Return the (X, Y) coordinate for the center point of the cell that contains the specified text.  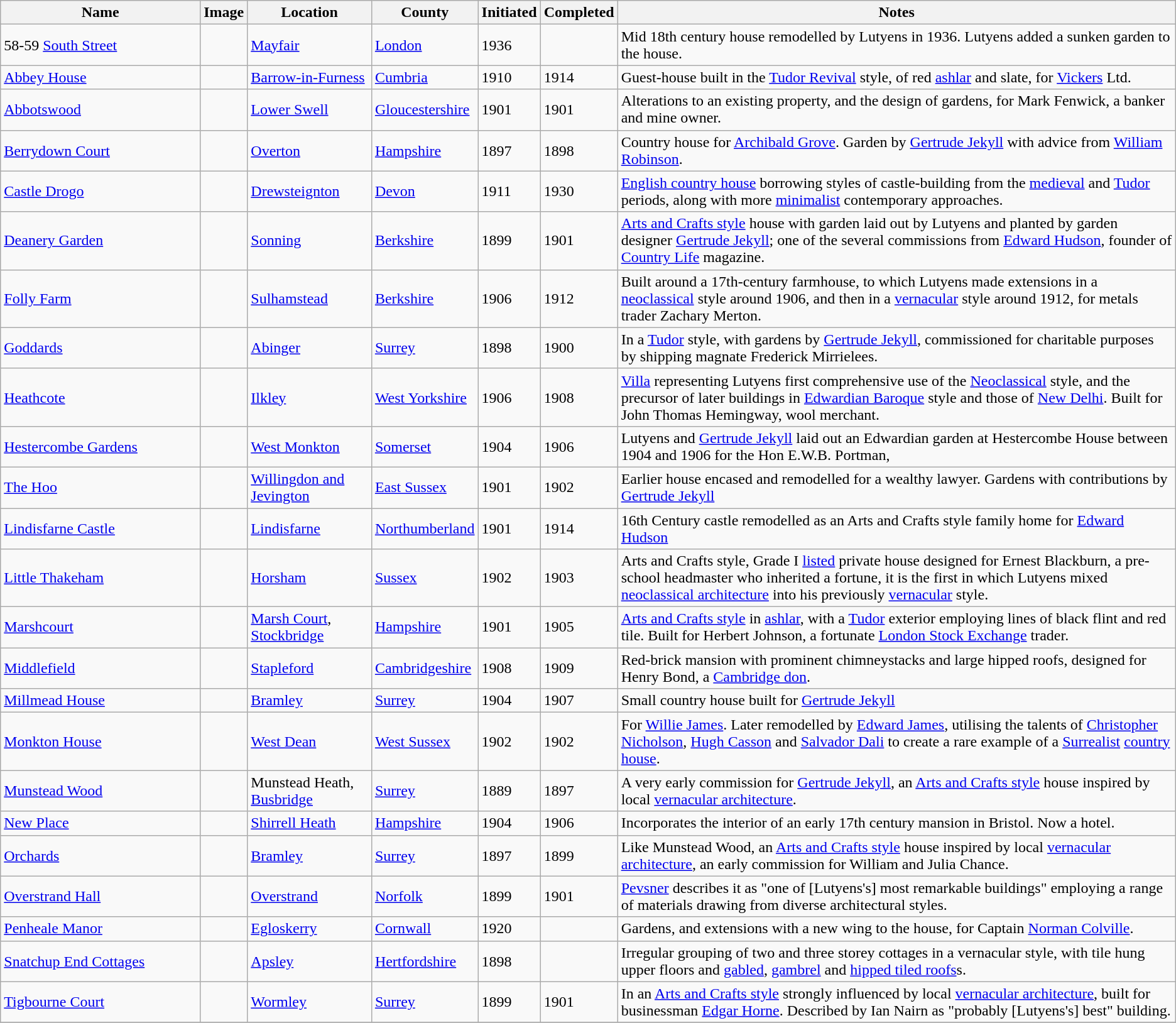
Overstrand Hall (101, 896)
Little Thakeham (101, 578)
Image (224, 13)
Shirrell Heath (310, 823)
Notes (896, 13)
Country house for Archibald Grove. Garden by Gertrude Jekyll with advice from William Robinson. (896, 151)
Drewsteignton (310, 191)
Tigbourne Court (101, 1002)
Egloskerry (310, 929)
Monkton House (101, 741)
Red-brick mansion with prominent chimneystacks and large hipped roofs, designed for Henry Bond, a Cambridge don. (896, 669)
Wormley (310, 1002)
Apsley (310, 961)
1910 (509, 77)
English country house borrowing styles of castle-building from the medieval and Tudor periods, along with more minimalist contemporary approaches. (896, 191)
Hestercombe Gardens (101, 446)
Mid 18th century house remodelled by Lutyens in 1936. Lutyens added a sunken garden to the house. (896, 45)
Northumberland (425, 528)
Sulhamstead (310, 298)
Middlefield (101, 669)
Lutyens and Gertrude Jekyll laid out an Edwardian garden at Hestercombe House between 1904 and 1906 for the Hon E.W.B. Portman, (896, 446)
Folly Farm (101, 298)
Cumbria (425, 77)
58-59 South Street (101, 45)
Lindisfarne Castle (101, 528)
Norfolk (425, 896)
Heathcote (101, 397)
1900 (579, 348)
Barrow-in-Furness (310, 77)
Small country house built for Gertrude Jekyll (896, 701)
Goddards (101, 348)
Marshcourt (101, 627)
1889 (509, 790)
1911 (509, 191)
West Dean (310, 741)
Completed (579, 13)
Devon (425, 191)
Penheale Manor (101, 929)
Abbotswood (101, 109)
Horsham (310, 578)
1936 (509, 45)
Initiated (509, 13)
Munstead Heath, Busbridge (310, 790)
1909 (579, 669)
Irregular grouping of two and three storey cottages in a vernacular style, with tile hung upper floors and gabled, gambrel and hipped tiled roofss. (896, 961)
Willingdon and Jevington (310, 488)
Like Munstead Wood, an Arts and Crafts style house inspired by local vernacular architecture, an early commission for William and Julia Chance. (896, 856)
County (425, 13)
16th Century castle remodelled as an Arts and Crafts style family home for Edward Hudson (896, 528)
Gloucestershire (425, 109)
Earlier house encased and remodelled for a wealthy lawyer. Gardens with contributions by Gertrude Jekyll (896, 488)
1920 (509, 929)
West Monkton (310, 446)
1912 (579, 298)
Sonning (310, 241)
Pevsner describes it as "one of [Lutyens's] most remarkable buildings" employing a range of materials drawing from diverse architectural styles. (896, 896)
West Sussex (425, 741)
Overton (310, 151)
Stapleford (310, 669)
Lower Swell (310, 109)
Berrydown Court (101, 151)
East Sussex (425, 488)
New Place (101, 823)
Snatchup End Cottages (101, 961)
Ilkley (310, 397)
Mayfair (310, 45)
1903 (579, 578)
Lindisfarne (310, 528)
Cornwall (425, 929)
Millmead House (101, 701)
Munstead Wood (101, 790)
Somerset (425, 446)
Abinger (310, 348)
Location (310, 13)
Orchards (101, 856)
Hertfordshire (425, 961)
London (425, 45)
Name (101, 13)
West Yorkshire (425, 397)
1907 (579, 701)
Guest-house built in the Tudor Revival style, of red ashlar and slate, for Vickers Ltd. (896, 77)
Incorporates the interior of an early 17th century mansion in Bristol. Now a hotel. (896, 823)
Sussex (425, 578)
Gardens, and extensions with a new wing to the house, for Captain Norman Colville. (896, 929)
1905 (579, 627)
1930 (579, 191)
A very early commission for Gertrude Jekyll, an Arts and Crafts style house inspired by local vernacular architecture. (896, 790)
Deanery Garden (101, 241)
Castle Drogo (101, 191)
Alterations to an existing property, and the design of gardens, for Mark Fenwick, a banker and mine owner. (896, 109)
Marsh Court, Stockbridge (310, 627)
The Hoo (101, 488)
Overstrand (310, 896)
Abbey House (101, 77)
In a Tudor style, with gardens by Gertrude Jekyll, commissioned for charitable purposes by shipping magnate Frederick Mirrielees. (896, 348)
Cambridgeshire (425, 669)
